Pinpoint the cell where the given text exists, returning its (x, y) midpoint coordinate. 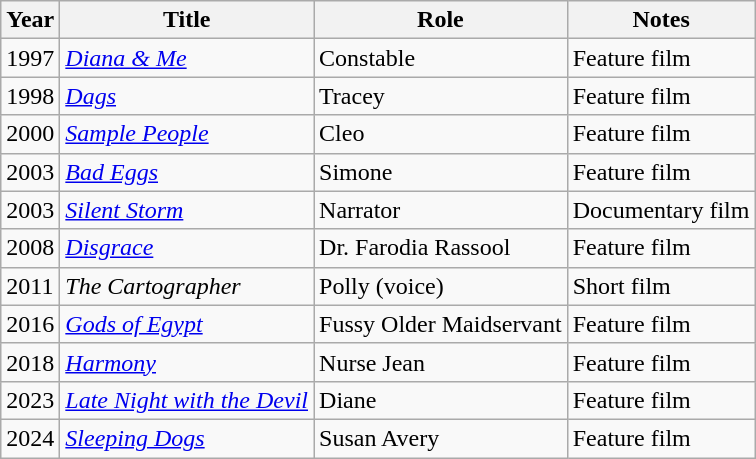
Constable (441, 58)
Short film (661, 286)
Polly (voice) (441, 286)
Gods of Egypt (187, 324)
Documentary film (661, 210)
2000 (30, 134)
Disgrace (187, 248)
2016 (30, 324)
The Cartographer (187, 286)
Dr. Farodia Rassool (441, 248)
Bad Eggs (187, 172)
Diane (441, 400)
2008 (30, 248)
Silent Storm (187, 210)
Cleo (441, 134)
Susan Avery (441, 438)
Notes (661, 20)
Dags (187, 96)
2011 (30, 286)
Year (30, 20)
Title (187, 20)
Diana & Me (187, 58)
Simone (441, 172)
2023 (30, 400)
2024 (30, 438)
Late Night with the Devil (187, 400)
Fussy Older Maidservant (441, 324)
Sample People (187, 134)
1998 (30, 96)
2018 (30, 362)
Sleeping Dogs (187, 438)
Harmony (187, 362)
Tracey (441, 96)
Nurse Jean (441, 362)
Narrator (441, 210)
1997 (30, 58)
Role (441, 20)
